Return the [X, Y] coordinate for the center point of the cell that contains the specified text.  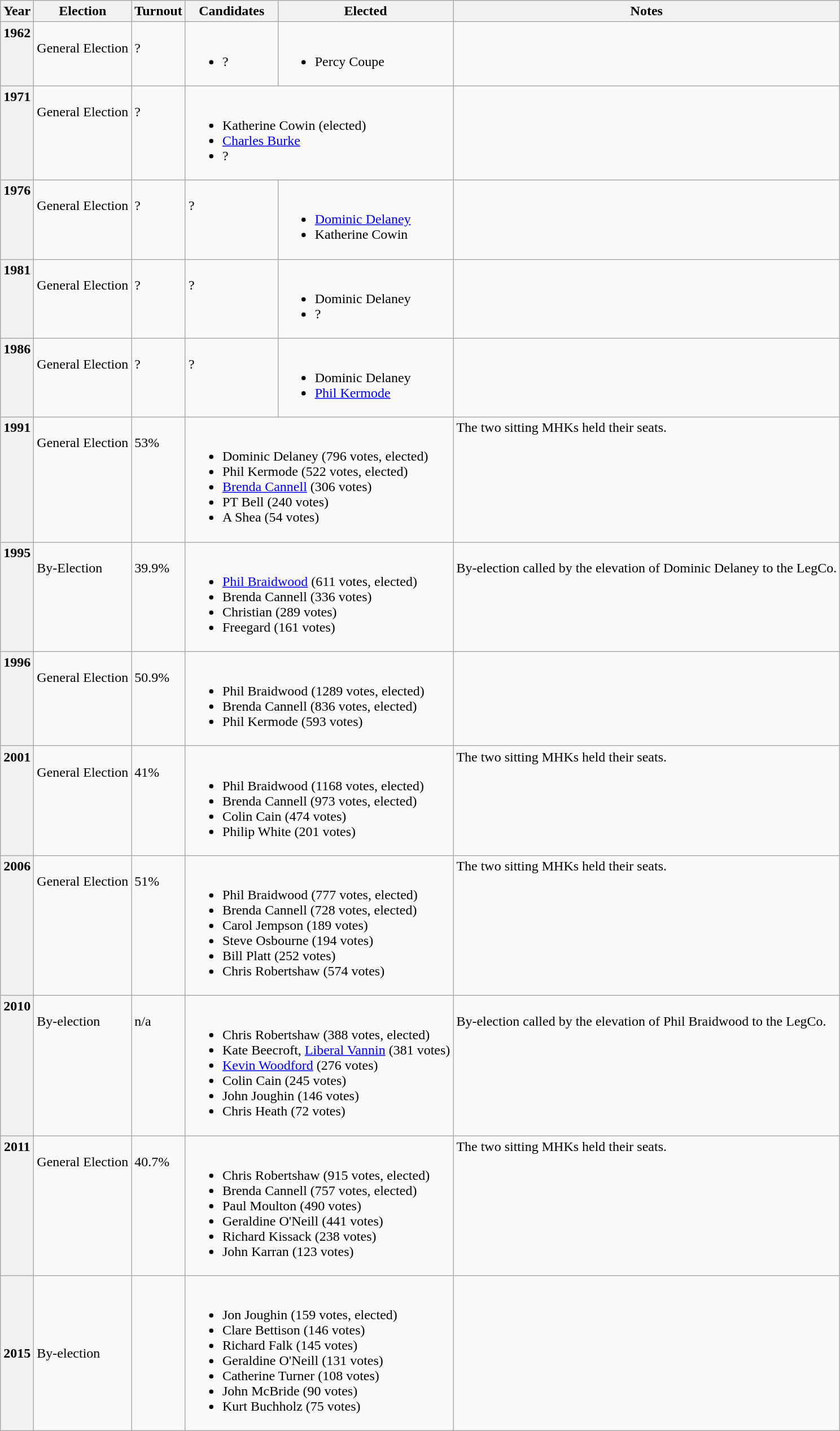
1995 [17, 597]
51% [159, 925]
By-election called by the elevation of Dominic Delaney to the LegCo. [647, 597]
2001 [17, 800]
Dominic Delaney (796 votes, elected)Phil Kermode (522 votes, elected)Brenda Cannell (306 votes)PT Bell (240 votes)A Shea (54 votes) [319, 480]
Phil Braidwood (1168 votes, elected)Brenda Cannell (973 votes, elected)Colin Cain (474 votes)Philip White (201 votes) [319, 800]
41% [159, 800]
2011 [17, 1206]
2006 [17, 925]
1981 [17, 299]
2010 [17, 1065]
1996 [17, 699]
Notes [647, 11]
50.9% [159, 699]
By-election called by the elevation of Phil Braidwood to the LegCo. [647, 1065]
1971 [17, 133]
40.7% [159, 1206]
Turnout [159, 11]
Candidates [231, 11]
Dominic DelaneyPhil Kermode [366, 378]
Dominic DelaneyKatherine Cowin [366, 220]
39.9% [159, 597]
1986 [17, 378]
Elected [366, 11]
n/a [159, 1065]
Phil Braidwood (611 votes, elected)Brenda Cannell (336 votes)Christian (289 votes)Freegard (161 votes) [319, 597]
1991 [17, 480]
Year [17, 11]
Phil Braidwood (1289 votes, elected)Brenda Cannell (836 votes, elected)Phil Kermode (593 votes) [319, 699]
Election [82, 11]
Percy Coupe [366, 54]
1962 [17, 54]
Katherine Cowin (elected)Charles Burke? [319, 133]
53% [159, 480]
Dominic Delaney? [366, 299]
By-Election [82, 597]
2015 [17, 1354]
1976 [17, 220]
